Pinpoint the cell where the given text exists, returning its (X, Y) midpoint coordinate. 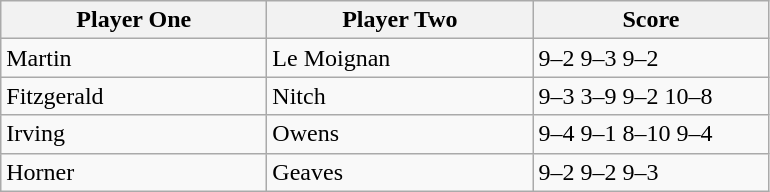
9–3 3–9 9–2 10–8 (651, 96)
Horner (134, 172)
Irving (134, 134)
9–4 9–1 8–10 9–4 (651, 134)
Geaves (400, 172)
Fitzgerald (134, 96)
9–2 9–2 9–3 (651, 172)
Player One (134, 20)
Owens (400, 134)
Score (651, 20)
Player Two (400, 20)
Nitch (400, 96)
Le Moignan (400, 58)
9–2 9–3 9–2 (651, 58)
Martin (134, 58)
